Search for the cell housing the specified text and yield its (X, Y) center coordinate. 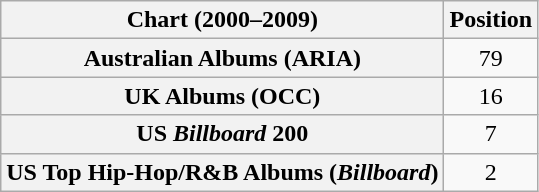
US Billboard 200 (222, 134)
79 (491, 58)
UK Albums (OCC) (222, 96)
16 (491, 96)
US Top Hip-Hop/R&B Albums (Billboard) (222, 172)
2 (491, 172)
Australian Albums (ARIA) (222, 58)
Chart (2000–2009) (222, 20)
7 (491, 134)
Position (491, 20)
